From the cell containing the given text, extract its center point as [X, Y] coordinate. 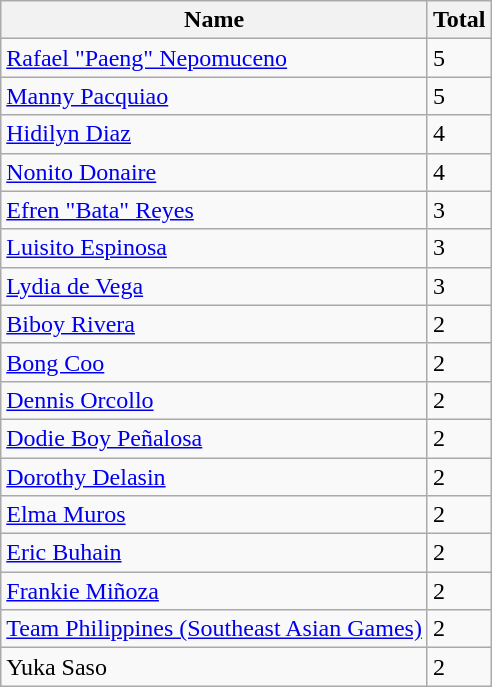
Total [459, 20]
Nonito Donaire [214, 172]
Hidilyn Diaz [214, 134]
Dodie Boy Peñalosa [214, 438]
Yuka Saso [214, 667]
Team Philippines (Southeast Asian Games) [214, 629]
Manny Pacquiao [214, 96]
Efren "Bata" Reyes [214, 210]
Bong Coo [214, 362]
Elma Muros [214, 515]
Lydia de Vega [214, 286]
Biboy Rivera [214, 324]
Name [214, 20]
Luisito Espinosa [214, 248]
Dennis Orcollo [214, 400]
Frankie Miñoza [214, 591]
Dorothy Delasin [214, 477]
Eric Buhain [214, 553]
Rafael "Paeng" Nepomuceno [214, 58]
